Pinpoint the cell where the given text exists, returning its [x, y] midpoint coordinate. 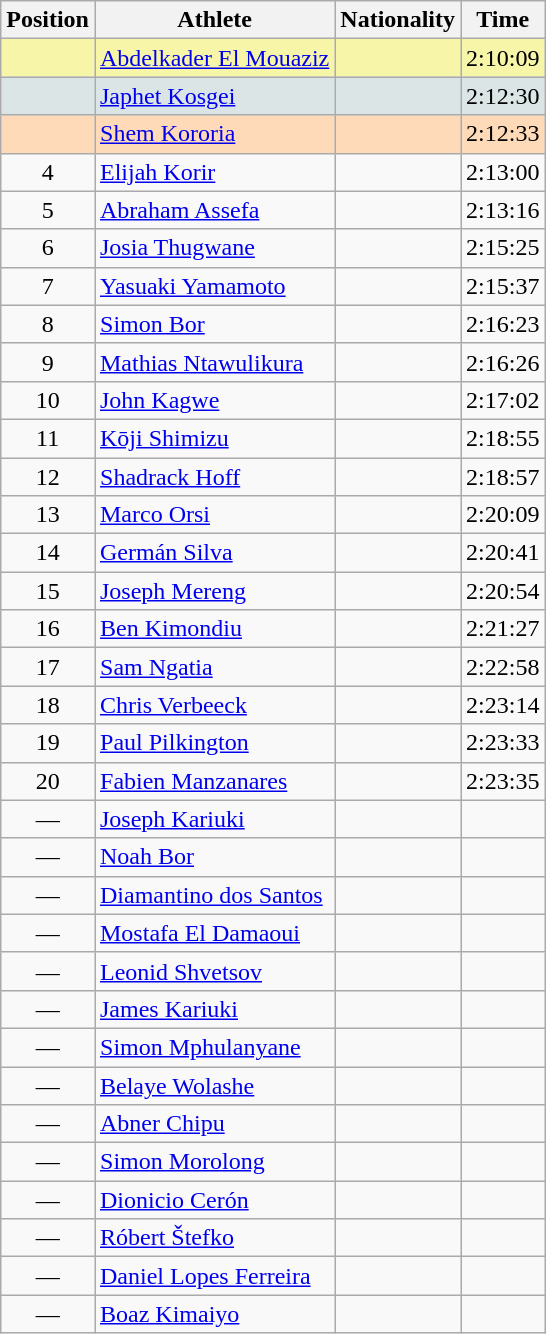
Athlete [214, 20]
Daniel Lopes Ferreira [214, 1276]
Mathias Ntawulikura [214, 362]
18 [48, 705]
Abraham Assefa [214, 210]
Chris Verbeeck [214, 705]
Marco Orsi [214, 515]
Shem Kororia [214, 134]
19 [48, 743]
Joseph Kariuki [214, 819]
Shadrack Hoff [214, 477]
Germán Silva [214, 553]
Noah Bor [214, 857]
Simon Morolong [214, 1162]
9 [48, 362]
Nationality [398, 20]
2:12:33 [503, 134]
Yasuaki Yamamoto [214, 286]
2:21:27 [503, 629]
Kōji Shimizu [214, 438]
Simon Bor [214, 324]
2:23:14 [503, 705]
Simon Mphulanyane [214, 1047]
Abdelkader El Mouaziz [214, 58]
Ben Kimondiu [214, 629]
17 [48, 667]
Róbert Štefko [214, 1238]
2:13:00 [503, 172]
2:12:30 [503, 96]
2:20:54 [503, 591]
15 [48, 591]
2:18:57 [503, 477]
2:20:09 [503, 515]
20 [48, 781]
2:15:37 [503, 286]
2:16:26 [503, 362]
2:20:41 [503, 553]
12 [48, 477]
James Kariuki [214, 1009]
11 [48, 438]
2:23:33 [503, 743]
Fabien Manzanares [214, 781]
Position [48, 20]
7 [48, 286]
5 [48, 210]
Mostafa El Damaoui [214, 933]
Boaz Kimaiyo [214, 1314]
Josia Thugwane [214, 248]
2:22:58 [503, 667]
2:15:25 [503, 248]
Abner Chipu [214, 1124]
Joseph Mereng [214, 591]
13 [48, 515]
Sam Ngatia [214, 667]
John Kagwe [214, 400]
6 [48, 248]
2:23:35 [503, 781]
Dionicio Cerón [214, 1200]
Japhet Kosgei [214, 96]
4 [48, 172]
2:17:02 [503, 400]
Elijah Korir [214, 172]
10 [48, 400]
Leonid Shvetsov [214, 971]
Belaye Wolashe [214, 1085]
14 [48, 553]
8 [48, 324]
Time [503, 20]
2:18:55 [503, 438]
2:16:23 [503, 324]
Paul Pilkington [214, 743]
2:13:16 [503, 210]
2:10:09 [503, 58]
Diamantino dos Santos [214, 895]
16 [48, 629]
